Extract the (X, Y) coordinate from the center of the cell holding the provided text.  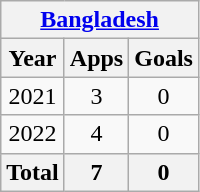
Apps (96, 58)
Year (33, 58)
2021 (33, 96)
Goals (164, 58)
Bangladesh (100, 20)
7 (96, 172)
Total (33, 172)
3 (96, 96)
2022 (33, 134)
4 (96, 134)
